Extract the [x, y] coordinate from the center of the cell holding the provided text.  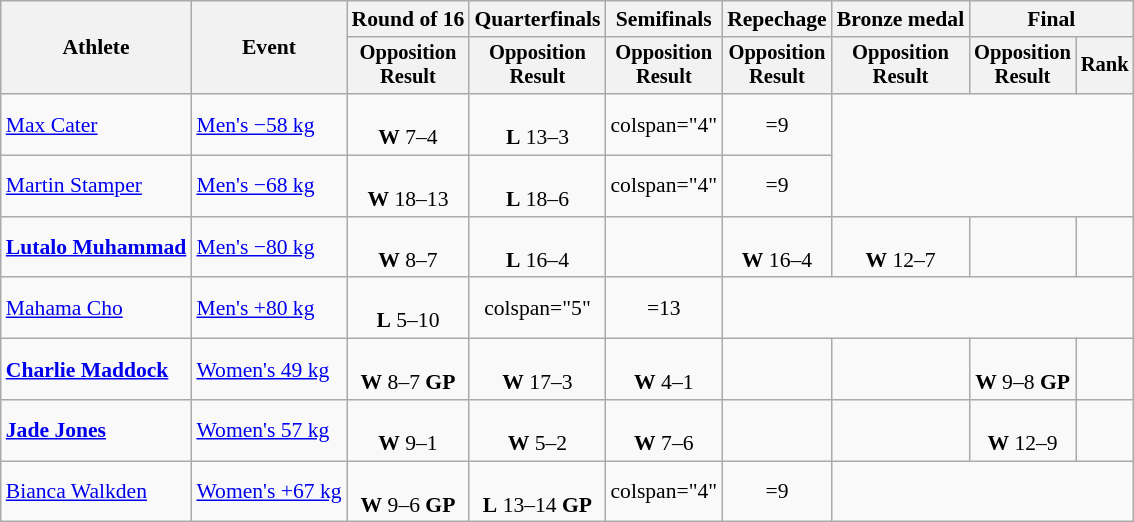
W 9–1 [408, 430]
Men's −68 kg [268, 186]
Men's −80 kg [268, 248]
W 9–8 GP [1022, 370]
Martin Stamper [96, 186]
Athlete [96, 48]
W 12–9 [1022, 430]
L 13–3 [537, 124]
Men's −58 kg [268, 124]
Women's +67 kg [268, 492]
W 16–4 [777, 248]
Bronze medal [900, 19]
L 5–10 [408, 308]
Rank [1105, 66]
Women's 57 kg [268, 430]
Jade Jones [96, 430]
W 7–6 [664, 430]
colspan="5" [537, 308]
Men's +80 kg [268, 308]
W 7–4 [408, 124]
Round of 16 [408, 19]
L 13–14 GP [537, 492]
W 5–2 [537, 430]
Event [268, 48]
W 18–13 [408, 186]
Final [1051, 19]
W 12–7 [900, 248]
L 18–6 [537, 186]
W 9–6 GP [408, 492]
=13 [664, 308]
Charlie Maddock [96, 370]
W 8–7 [408, 248]
Bianca Walkden [96, 492]
Semifinals [664, 19]
W 4–1 [664, 370]
Quarterfinals [537, 19]
W 8–7 GP [408, 370]
Repechage [777, 19]
Max Cater [96, 124]
L 16–4 [537, 248]
Women's 49 kg [268, 370]
Mahama Cho [96, 308]
Lutalo Muhammad [96, 248]
W 17–3 [537, 370]
